Scan for the cell matching the given text and deliver its [x, y] coordinate at center. 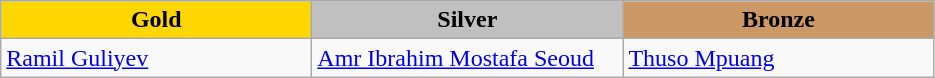
Gold [156, 20]
Bronze [778, 20]
Thuso Mpuang [778, 58]
Amr Ibrahim Mostafa Seoud [468, 58]
Ramil Guliyev [156, 58]
Silver [468, 20]
